Output the [x, y] coordinate of the center of the cell containing the given text.  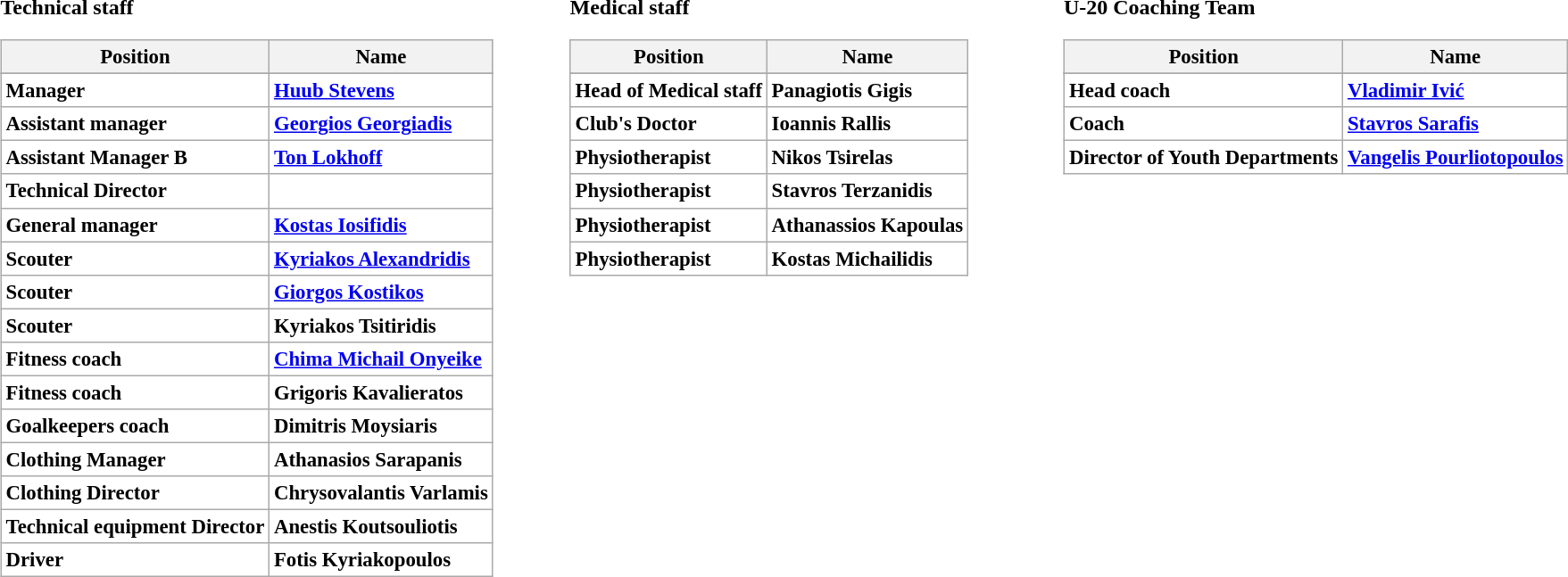
Nikos Tsirelas [867, 158]
Manager [135, 91]
Technical Director [135, 191]
Ioannis Rallis [867, 124]
Goalkeepers coach [135, 426]
General manager [135, 225]
Stavros Terzanidis [867, 191]
Assistant manager [135, 124]
Vangelis Pourliotopoulos [1456, 158]
Kyriakos Alexandridis [381, 259]
Dimitris Moysiaris [381, 426]
Assistant Manager B [135, 158]
Kyriakos Tsitiridis [381, 326]
Ton Lokhoff [381, 158]
Coach [1204, 124]
Anestis Koutsouliotis [381, 526]
Stavros Sarafis [1456, 124]
Driver [135, 560]
Kostas Michailidis [867, 259]
Clothing Manager [135, 459]
Grigoris Kavalieratos [381, 392]
Chrysovalantis Varlamis [381, 493]
Club's Doctor [668, 124]
Technical equipment Director [135, 526]
Fotis Kyriakopoulos [381, 560]
Giorgos Kostikos [381, 292]
Huub Stevens [381, 91]
Director of Youth Departments [1204, 158]
Vladimir Ivić [1456, 91]
Athanassios Kapoulas [867, 225]
Chima Michail Onyeike [381, 359]
Clothing Director [135, 493]
Athanasios Sarapanis [381, 459]
Georgios Georgiadis [381, 124]
Head coach [1204, 91]
Kostas Iosifidis [381, 225]
Head of Medical staff [668, 91]
Panagiotis Gigis [867, 91]
